Extract the (x, y) coordinate from the center of the cell holding the provided text.  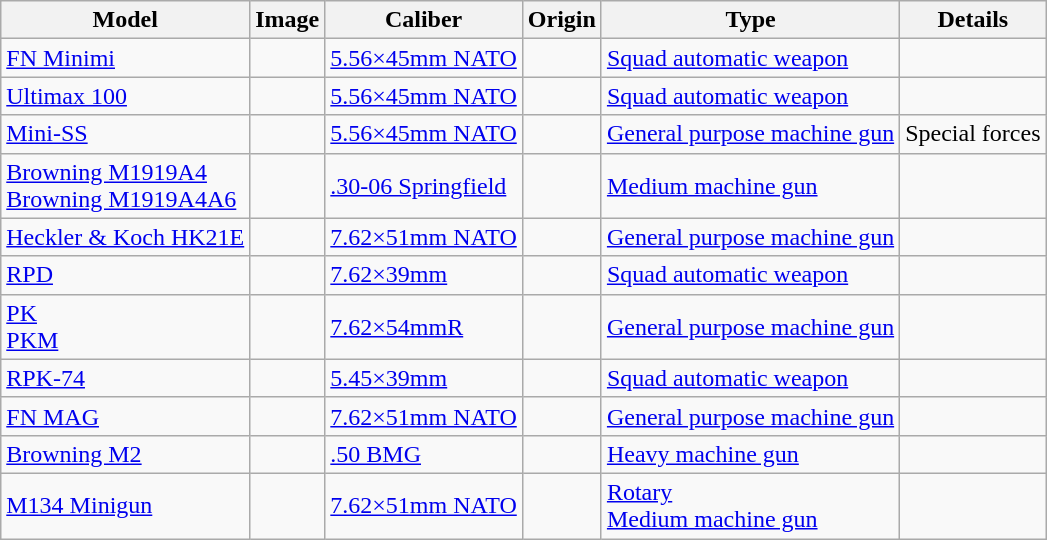
.30-06 Springfield (424, 186)
RotaryMedium machine gun (750, 506)
M134 Minigun (126, 506)
FN MAG (126, 416)
7.62×39mm (424, 275)
Mini-SS (126, 134)
Heavy machine gun (750, 454)
RPK-74 (126, 378)
Details (973, 20)
7.62×54mmR (424, 326)
Ultimax 100 (126, 96)
Origin (562, 20)
Heckler & Koch HK21E (126, 237)
Type (750, 20)
Browning M2 (126, 454)
.50 BMG (424, 454)
Image (288, 20)
5.45×39mm (424, 378)
Model (126, 20)
Medium machine gun (750, 186)
Browning M1919A4Browning M1919A4A6 (126, 186)
PKPKM (126, 326)
Special forces (973, 134)
FN Minimi (126, 58)
RPD (126, 275)
Caliber (424, 20)
